Return [X, Y] of the center of cell containing provided text 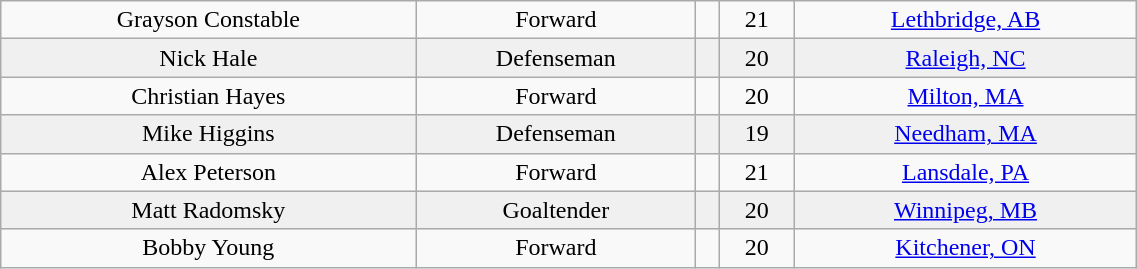
Needham, MA [966, 134]
Lethbridge, AB [966, 20]
Lansdale, PA [966, 172]
19 [756, 134]
Alex Peterson [208, 172]
Winnipeg, MB [966, 210]
Kitchener, ON [966, 248]
Christian Hayes [208, 96]
Bobby Young [208, 248]
Matt Radomsky [208, 210]
Milton, MA [966, 96]
Grayson Constable [208, 20]
Nick Hale [208, 58]
Mike Higgins [208, 134]
Goaltender [556, 210]
Raleigh, NC [966, 58]
